For the text-containing cell, return its midpoint in [X, Y] coordinate format. 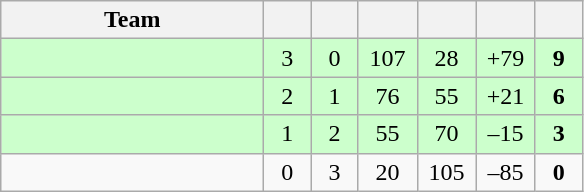
+79 [506, 58]
28 [446, 58]
70 [446, 134]
20 [388, 172]
–85 [506, 172]
Team [132, 20]
–15 [506, 134]
105 [446, 172]
76 [388, 96]
107 [388, 58]
9 [558, 58]
6 [558, 96]
+21 [506, 96]
